Capture the cell that displays the provided text and extract its (x, y) central coordinate. 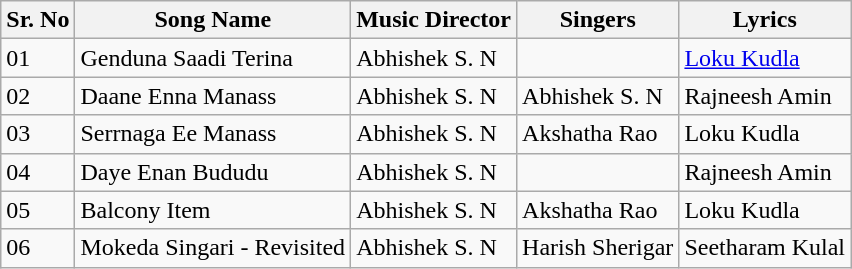
Harish Sherigar (598, 248)
Serrnaga Ee Manass (213, 134)
Balcony Item (213, 210)
Daane Enna Manass (213, 96)
Singers (598, 20)
Genduna Saadi Terina (213, 58)
Song Name (213, 20)
Mokeda Singari - Revisited (213, 248)
Seetharam Kulal (765, 248)
01 (38, 58)
05 (38, 210)
Lyrics (765, 20)
04 (38, 172)
Music Director (434, 20)
Sr. No (38, 20)
02 (38, 96)
06 (38, 248)
03 (38, 134)
Daye Enan Bududu (213, 172)
